Locate the cell with the specified text and output its [x, y] center coordinate. 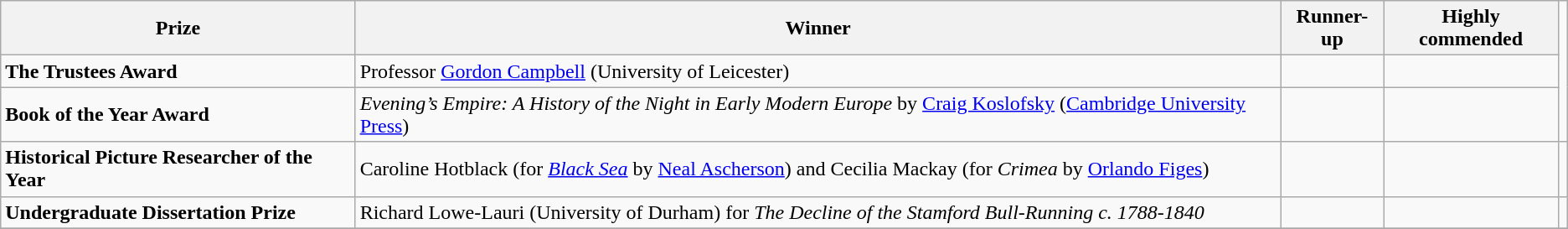
Runner-up [1332, 29]
Highly commended [1471, 29]
Caroline Hotblack (for Black Sea by Neal Ascherson) and Cecilia Mackay (for Crimea by Orlando Figes) [818, 169]
Historical Picture Researcher of the Year [178, 169]
Undergraduate Dissertation Prize [178, 212]
Evening’s Empire: A History of the Night in Early Modern Europe by Craig Koslofsky (Cambridge University Press) [818, 114]
Book of the Year Award [178, 114]
Richard Lowe-Lauri (University of Durham) for The Decline of the Stamford Bull-Running c. 1788-1840 [818, 212]
Prize [178, 29]
Professor Gordon Campbell (University of Leicester) [818, 71]
Winner [818, 29]
The Trustees Award [178, 71]
